Pinpoint the cell where the given text exists, returning its (x, y) midpoint coordinate. 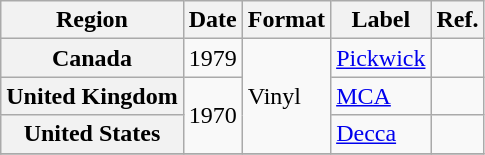
Label (381, 20)
Date (212, 20)
Decca (381, 134)
United Kingdom (92, 96)
United States (92, 134)
Canada (92, 58)
Vinyl (286, 96)
Format (286, 20)
Pickwick (381, 58)
Ref. (458, 20)
1979 (212, 58)
Region (92, 20)
1970 (212, 115)
MCA (381, 96)
